Search for the cell housing the specified text and yield its (x, y) center coordinate. 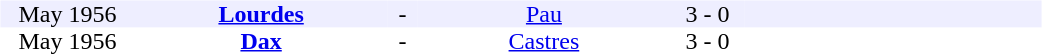
Pau (544, 14)
Dax (262, 42)
Castres (544, 42)
Lourdes (262, 14)
